Scan for the cell matching the given text and deliver its [x, y] coordinate at center. 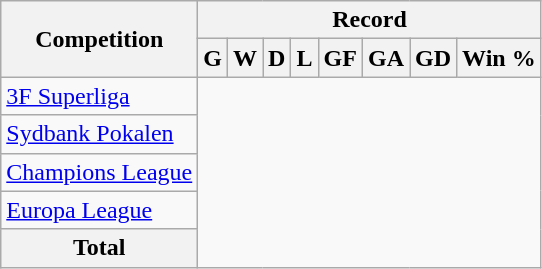
W [246, 58]
GD [434, 58]
Win % [500, 58]
Record [370, 20]
GA [386, 58]
L [304, 58]
GF [340, 58]
Europa League [100, 210]
G [213, 58]
Total [100, 248]
Competition [100, 39]
Sydbank Pokalen [100, 134]
3F Superliga [100, 96]
Champions League [100, 172]
D [277, 58]
